Detect which cell encompasses the target text, then output its [x, y] center coordinate. 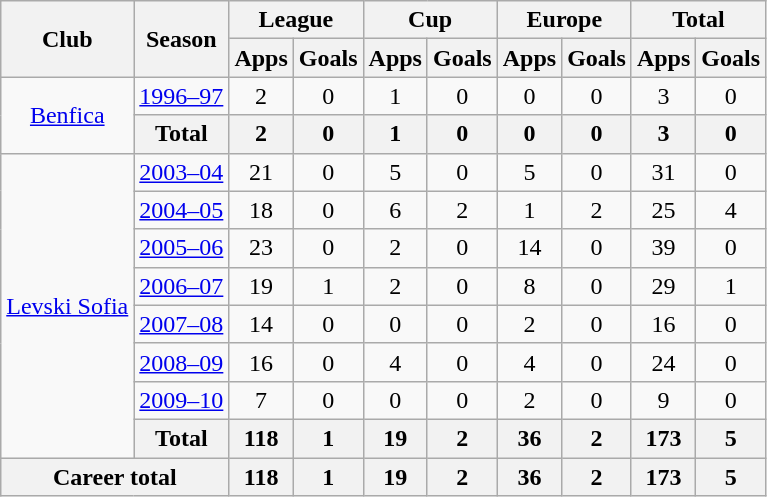
18 [261, 210]
31 [663, 172]
1996–97 [182, 96]
Season [182, 39]
2009–10 [182, 400]
2003–04 [182, 172]
21 [261, 172]
2007–08 [182, 324]
Europe [564, 20]
League [296, 20]
2004–05 [182, 210]
2006–07 [182, 286]
2005–06 [182, 248]
25 [663, 210]
Career total [115, 477]
Club [68, 39]
23 [261, 248]
7 [261, 400]
Levski Sofia [68, 305]
8 [529, 286]
2008–09 [182, 362]
Benfica [68, 115]
9 [663, 400]
39 [663, 248]
24 [663, 362]
29 [663, 286]
Cup [430, 20]
6 [395, 210]
